Pinpoint the cell where the given text exists, returning its (X, Y) midpoint coordinate. 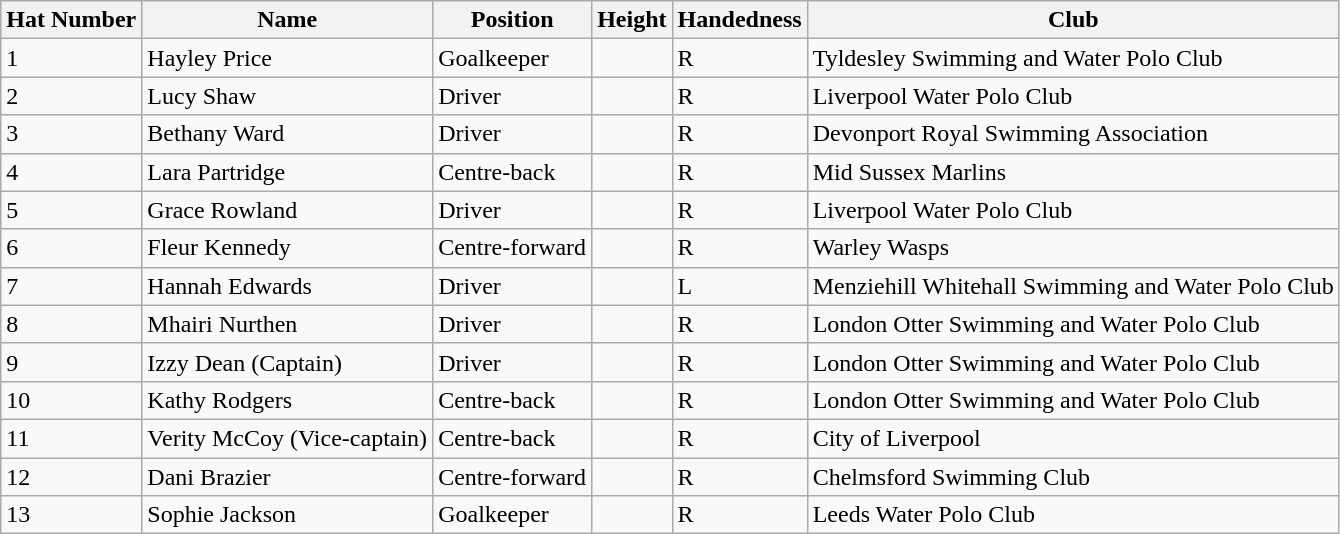
L (740, 286)
Grace Rowland (288, 210)
5 (72, 210)
Chelmsford Swimming Club (1073, 477)
Lara Partridge (288, 172)
7 (72, 286)
11 (72, 438)
Fleur Kennedy (288, 248)
Hannah Edwards (288, 286)
Tyldesley Swimming and Water Polo Club (1073, 58)
Kathy Rodgers (288, 400)
13 (72, 515)
Menziehill Whitehall Swimming and Water Polo Club (1073, 286)
Club (1073, 20)
City of Liverpool (1073, 438)
Hayley Price (288, 58)
Position (512, 20)
12 (72, 477)
Height (632, 20)
9 (72, 362)
8 (72, 324)
Sophie Jackson (288, 515)
Izzy Dean (Captain) (288, 362)
Lucy Shaw (288, 96)
Bethany Ward (288, 134)
2 (72, 96)
Dani Brazier (288, 477)
1 (72, 58)
6 (72, 248)
Mid Sussex Marlins (1073, 172)
Handedness (740, 20)
Name (288, 20)
Warley Wasps (1073, 248)
Verity McCoy (Vice-captain) (288, 438)
Hat Number (72, 20)
3 (72, 134)
Leeds Water Polo Club (1073, 515)
Devonport Royal Swimming Association (1073, 134)
Mhairi Nurthen (288, 324)
4 (72, 172)
10 (72, 400)
